Pinpoint the cell where the given text exists, returning its (x, y) midpoint coordinate. 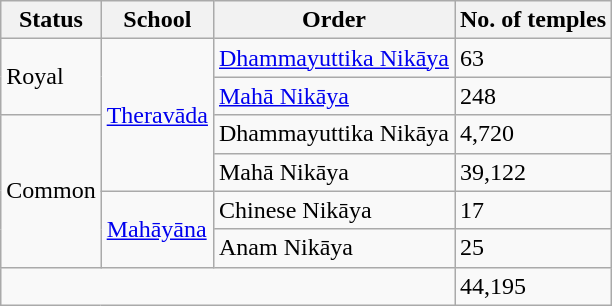
44,195 (532, 286)
248 (532, 96)
Anam Nikāya (334, 248)
17 (532, 210)
25 (532, 248)
Common (51, 191)
Status (51, 20)
Mahāyāna (157, 229)
Theravāda (157, 115)
Chinese Nikāya (334, 210)
No. of temples (532, 20)
Royal (51, 77)
4,720 (532, 134)
Order (334, 20)
39,122 (532, 172)
School (157, 20)
63 (532, 58)
